Scan for the cell matching the given text and deliver its (x, y) coordinate at center. 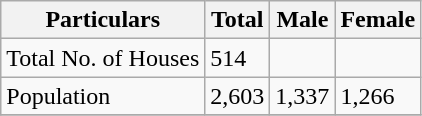
Particulars (103, 20)
1,266 (378, 96)
Female (378, 20)
514 (238, 58)
2,603 (238, 96)
Population (103, 96)
1,337 (302, 96)
Male (302, 20)
Total (238, 20)
Total No. of Houses (103, 58)
